Find where the given text appears and provide that cell's center as (X, Y) coordinate. 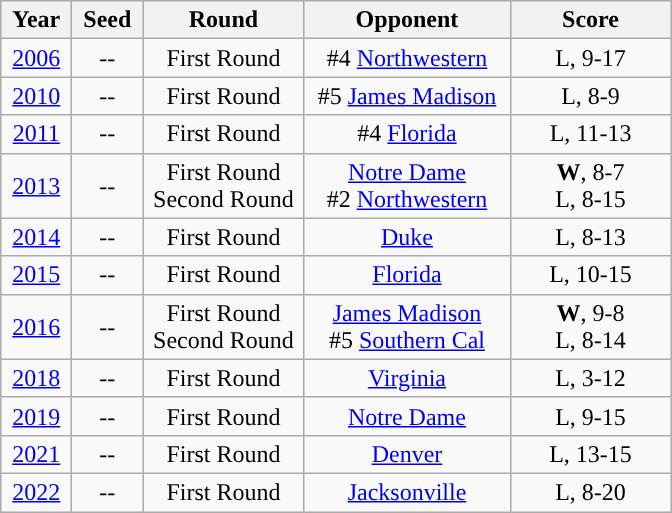
Round (224, 20)
Duke (407, 237)
2022 (36, 492)
#5 James Madison (407, 96)
Seed (108, 20)
L, 11-13 (590, 134)
L, 9-15 (590, 416)
2014 (36, 237)
2019 (36, 416)
Virginia (407, 378)
2021 (36, 454)
Notre Dame (407, 416)
L, 13-15 (590, 454)
L, 10-15 (590, 275)
L, 9-17 (590, 58)
2006 (36, 58)
W, 8-7L, 8-15 (590, 186)
Score (590, 20)
2016 (36, 326)
L, 3-12 (590, 378)
W, 9-8L, 8-14 (590, 326)
2011 (36, 134)
#4 Florida (407, 134)
Year (36, 20)
L, 8-13 (590, 237)
James Madison#5 Southern Cal (407, 326)
Notre Dame#2 Northwestern (407, 186)
Opponent (407, 20)
#4 Northwestern (407, 58)
Jacksonville (407, 492)
L, 8-20 (590, 492)
2015 (36, 275)
L, 8-9 (590, 96)
2010 (36, 96)
Florida (407, 275)
Denver (407, 454)
2013 (36, 186)
2018 (36, 378)
